Locate the cell with the specified text and output its [x, y] center coordinate. 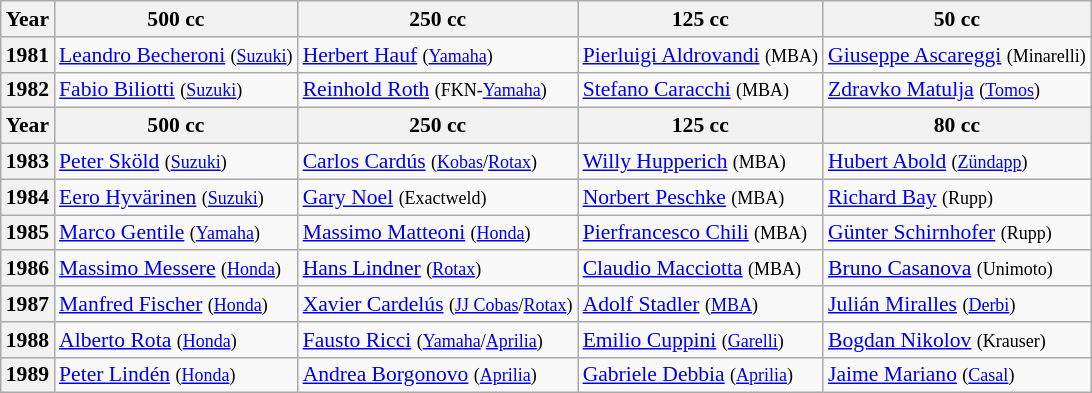
Giuseppe Ascareggi (Minarelli) [957, 55]
Gary Noel (Exactweld) [438, 197]
Marco Gentile (Yamaha) [176, 233]
Xavier Cardelús (JJ Cobas/Rotax) [438, 304]
80 cc [957, 126]
Bogdan Nikolov (Krauser) [957, 340]
Carlos Cardús (Kobas/Rotax) [438, 162]
Massimo Matteoni (Honda) [438, 233]
1986 [28, 269]
Andrea Borgonovo (Aprilia) [438, 375]
Adolf Stadler (MBA) [700, 304]
Günter Schirnhofer (Rupp) [957, 233]
1985 [28, 233]
Hubert Abold (Zündapp) [957, 162]
1982 [28, 90]
Fabio Biliotti (Suzuki) [176, 90]
Herbert Hauf (Yamaha) [438, 55]
Willy Hupperich (MBA) [700, 162]
Jaime Mariano (Casal) [957, 375]
Hans Lindner (Rotax) [438, 269]
Eero Hyvärinen (Suzuki) [176, 197]
50 cc [957, 19]
1983 [28, 162]
Emilio Cuppini (Garelli) [700, 340]
Julián Miralles (Derbi) [957, 304]
Peter Sköld (Suzuki) [176, 162]
1988 [28, 340]
Richard Bay (Rupp) [957, 197]
Bruno Casanova (Unimoto) [957, 269]
Pierfrancesco Chili (MBA) [700, 233]
Massimo Messere (Honda) [176, 269]
1989 [28, 375]
Stefano Caracchi (MBA) [700, 90]
Alberto Rota (Honda) [176, 340]
1984 [28, 197]
Peter Lindén (Honda) [176, 375]
Zdravko Matulja (Tomos) [957, 90]
Reinhold Roth (FKN-Yamaha) [438, 90]
Fausto Ricci (Yamaha/Aprilia) [438, 340]
1981 [28, 55]
Pierluigi Aldrovandi (MBA) [700, 55]
1987 [28, 304]
Gabriele Debbia (Aprilia) [700, 375]
Leandro Becheroni (Suzuki) [176, 55]
Manfred Fischer (Honda) [176, 304]
Norbert Peschke (MBA) [700, 197]
Claudio Macciotta (MBA) [700, 269]
